Determine the [X, Y] coordinate at the center of the cell enclosing the given text.  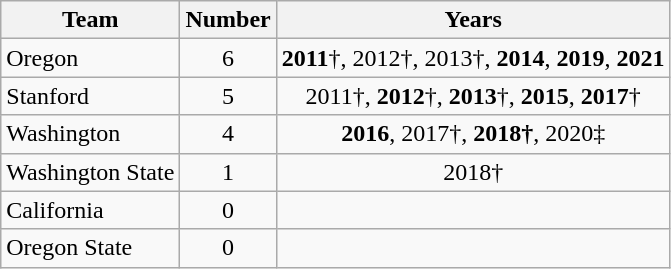
5 [228, 96]
Stanford [90, 96]
6 [228, 58]
4 [228, 134]
California [90, 210]
Oregon State [90, 248]
Number [228, 20]
Washington [90, 134]
Washington State [90, 172]
Team [90, 20]
2016, 2017†, 2018†, 2020‡ [473, 134]
1 [228, 172]
Oregon [90, 58]
2011†, 2012†, 2013†, 2015, 2017† [473, 96]
2018† [473, 172]
Years [473, 20]
2011†, 2012†, 2013†, 2014, 2019, 2021 [473, 58]
